Scan for the cell matching the given text and deliver its (x, y) coordinate at center. 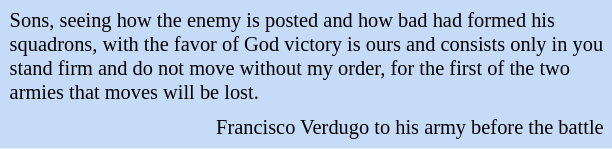
Francisco Verdugo to his army before the battle (306, 128)
